Find where the given text appears and provide that cell's center as [X, Y] coordinate. 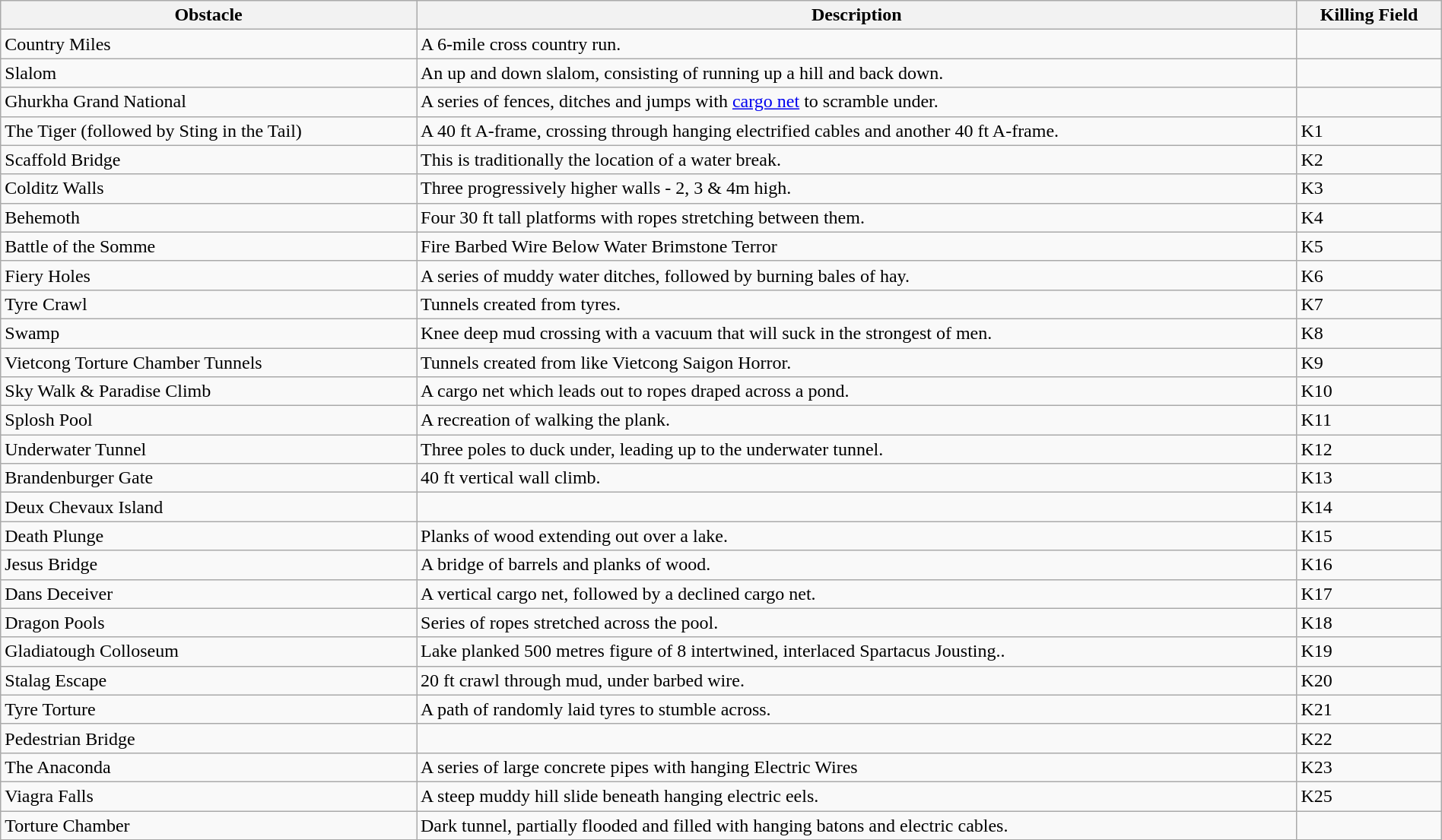
Planks of wood extending out over a lake. [856, 536]
Obstacle [208, 15]
A recreation of walking the plank. [856, 420]
Three poles to duck under, leading up to the underwater tunnel. [856, 449]
The Anaconda [208, 767]
K2 [1369, 160]
K18 [1369, 623]
Tyre Torture [208, 709]
An up and down slalom, consisting of running up a hill and back down. [856, 73]
A 40 ft A-frame, crossing through hanging electrified cables and another 40 ft A-frame. [856, 131]
Gladiatough Colloseum [208, 651]
K12 [1369, 449]
K13 [1369, 478]
Fiery Holes [208, 275]
This is traditionally the location of a water break. [856, 160]
A series of fences, ditches and jumps with cargo net to scramble under. [856, 102]
Swamp [208, 333]
K16 [1369, 565]
K17 [1369, 594]
K23 [1369, 767]
K5 [1369, 246]
Three progressively higher walls - 2, 3 & 4m high. [856, 189]
A vertical cargo net, followed by a declined cargo net. [856, 594]
K25 [1369, 796]
K14 [1369, 507]
A 6-mile cross country run. [856, 44]
K6 [1369, 275]
K3 [1369, 189]
Torture Chamber [208, 825]
K1 [1369, 131]
A cargo net which leads out to ropes draped across a pond. [856, 391]
K19 [1369, 651]
K11 [1369, 420]
K10 [1369, 391]
K21 [1369, 709]
A series of muddy water ditches, followed by burning bales of hay. [856, 275]
40 ft vertical wall climb. [856, 478]
K22 [1369, 738]
Jesus Bridge [208, 565]
Description [856, 15]
Knee deep mud crossing with a vacuum that will suck in the strongest of men. [856, 333]
Scaffold Bridge [208, 160]
Sky Walk & Paradise Climb [208, 391]
Ghurkha Grand National [208, 102]
Stalag Escape [208, 680]
A path of randomly laid tyres to stumble across. [856, 709]
Brandenburger Gate [208, 478]
K4 [1369, 217]
K9 [1369, 363]
Slalom [208, 73]
Dans Deceiver [208, 594]
Lake planked 500 metres figure of 8 intertwined, interlaced Spartacus Jousting.. [856, 651]
K8 [1369, 333]
Splosh Pool [208, 420]
Tyre Crawl [208, 304]
Tunnels created from like Vietcong Saigon Horror. [856, 363]
Pedestrian Bridge [208, 738]
A steep muddy hill slide beneath hanging electric eels. [856, 796]
Killing Field [1369, 15]
K20 [1369, 680]
Country Miles [208, 44]
Underwater Tunnel [208, 449]
Deux Chevaux Island [208, 507]
Behemoth [208, 217]
Vietcong Torture Chamber Tunnels [208, 363]
Dragon Pools [208, 623]
Colditz Walls [208, 189]
Dark tunnel, partially flooded and filled with hanging batons and electric cables. [856, 825]
Series of ropes stretched across the pool. [856, 623]
K15 [1369, 536]
Tunnels created from tyres. [856, 304]
The Tiger (followed by Sting in the Tail) [208, 131]
20 ft crawl through mud, under barbed wire. [856, 680]
A series of large concrete pipes with hanging Electric Wires [856, 767]
Death Plunge [208, 536]
K7 [1369, 304]
Battle of the Somme [208, 246]
Four 30 ft tall platforms with ropes stretching between them. [856, 217]
A bridge of barrels and planks of wood. [856, 565]
Fire Barbed Wire Below Water Brimstone Terror [856, 246]
Viagra Falls [208, 796]
